Find where the given text appears and provide that cell's center as [X, Y] coordinate. 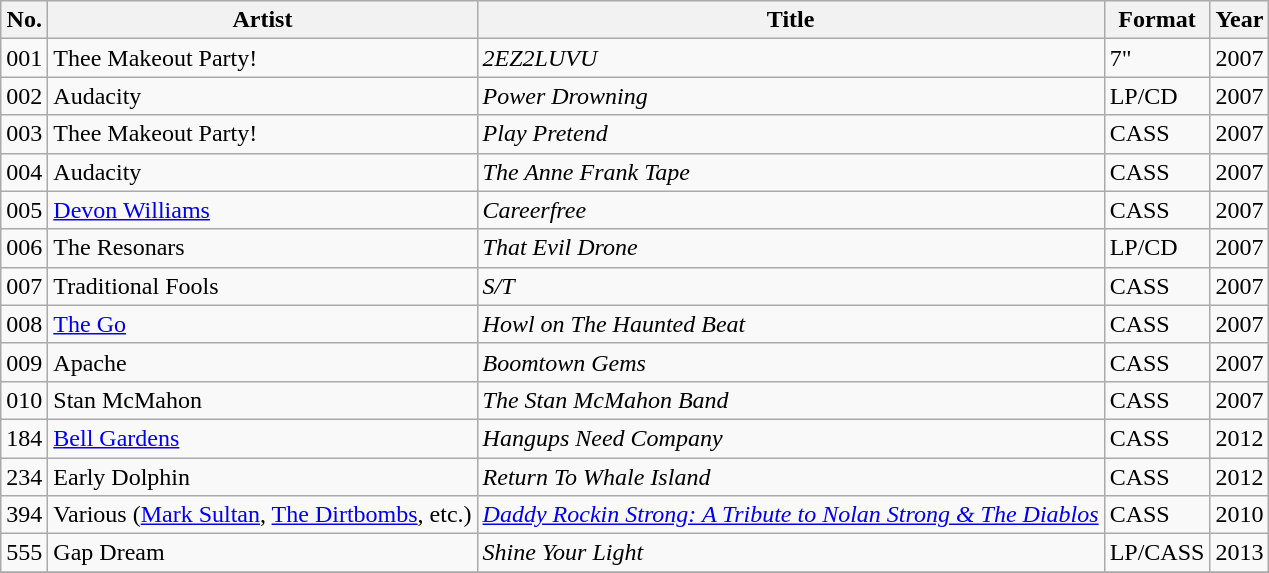
Gap Dream [262, 553]
009 [24, 362]
Year [1240, 20]
Various (Mark Sultan, The Dirtbombs, etc.) [262, 515]
Apache [262, 362]
Format [1157, 20]
Howl on The Haunted Beat [790, 324]
Title [790, 20]
Return To Whale Island [790, 477]
Traditional Fools [262, 286]
Artist [262, 20]
Bell Gardens [262, 438]
Boomtown Gems [790, 362]
008 [24, 324]
Power Drowning [790, 96]
2EZ2LUVU [790, 58]
001 [24, 58]
Early Dolphin [262, 477]
003 [24, 134]
394 [24, 515]
Stan McMahon [262, 400]
010 [24, 400]
Play Pretend [790, 134]
006 [24, 248]
The Anne Frank Tape [790, 172]
The Go [262, 324]
LP/CASS [1157, 553]
That Evil Drone [790, 248]
The Stan McMahon Band [790, 400]
Devon Williams [262, 210]
The Resonars [262, 248]
007 [24, 286]
Hangups Need Company [790, 438]
2013 [1240, 553]
555 [24, 553]
7" [1157, 58]
No. [24, 20]
184 [24, 438]
Daddy Rockin Strong: A Tribute to Nolan Strong & The Diablos [790, 515]
S/T [790, 286]
Careerfree [790, 210]
002 [24, 96]
005 [24, 210]
Shine Your Light [790, 553]
234 [24, 477]
004 [24, 172]
2010 [1240, 515]
